Search for the cell housing the specified text and yield its [X, Y] center coordinate. 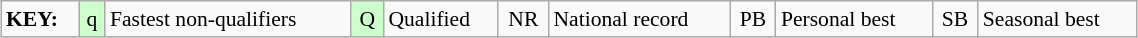
KEY: [40, 19]
Fastest non-qualifiers [228, 19]
NR [523, 19]
q [92, 19]
Seasonal best [1058, 19]
Qualified [440, 19]
SB [955, 19]
Q [367, 19]
PB [753, 19]
National record [639, 19]
Personal best [854, 19]
